Return the [X, Y] coordinate for the center point of the cell that contains the specified text.  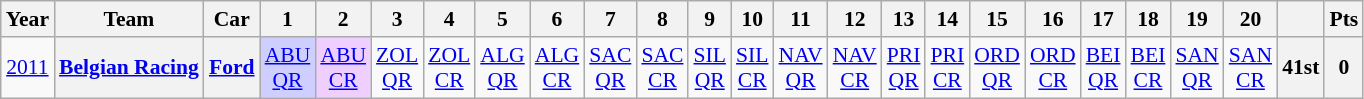
4 [449, 19]
Pts [1344, 19]
20 [1250, 19]
SILCR [752, 68]
16 [1053, 19]
11 [801, 19]
ZOLCR [449, 68]
0 [1344, 68]
2 [343, 19]
PRICR [947, 68]
3 [397, 19]
10 [752, 19]
ALGQR [502, 68]
5 [502, 19]
PRIQR [904, 68]
BEICR [1148, 68]
9 [710, 19]
12 [855, 19]
8 [662, 19]
NAVQR [801, 68]
19 [1196, 19]
Ford [232, 68]
13 [904, 19]
6 [557, 19]
NAVCR [855, 68]
SACQR [610, 68]
SACCR [662, 68]
Team [129, 19]
BEIQR [1104, 68]
SANCR [1250, 68]
SANQR [1196, 68]
15 [997, 19]
Belgian Racing [129, 68]
14 [947, 19]
18 [1148, 19]
ZOLQR [397, 68]
41st [1300, 68]
ALGCR [557, 68]
ABUCR [343, 68]
Car [232, 19]
ABUQR [288, 68]
1 [288, 19]
ORDQR [997, 68]
7 [610, 19]
2011 [28, 68]
17 [1104, 19]
Year [28, 19]
SILQR [710, 68]
ORDCR [1053, 68]
